From the cell containing the given text, extract its center point as (X, Y) coordinate. 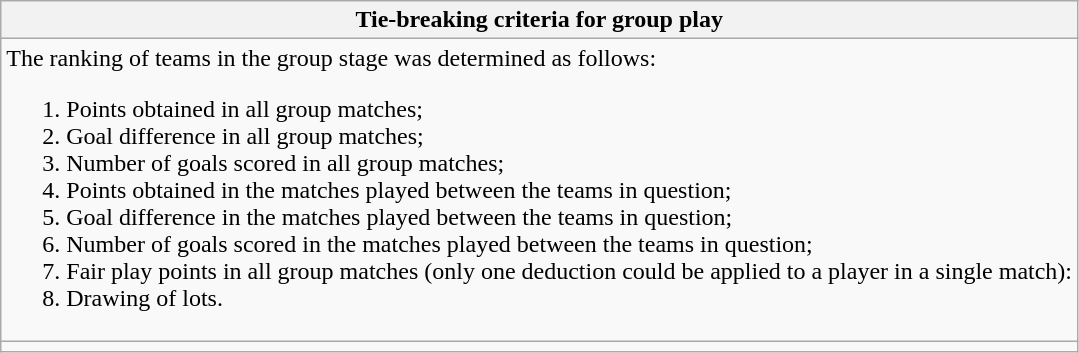
Tie-breaking criteria for group play (540, 20)
